Scan for the cell matching the given text and deliver its (X, Y) coordinate at center. 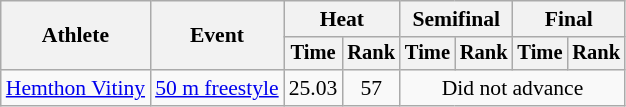
Did not advance (512, 88)
Heat (342, 19)
Final (569, 19)
Event (217, 36)
Hemthon Vitiny (76, 88)
Semifinal (456, 19)
50 m freestyle (217, 88)
57 (371, 88)
Athlete (76, 36)
25.03 (314, 88)
